Extract the [x, y] coordinate from the center of the cell holding the provided text.  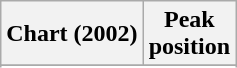
Chart (2002) [72, 34]
Peakposition [189, 34]
